Identify which cell holds the provided text, then report its (x, y) central coordinate. 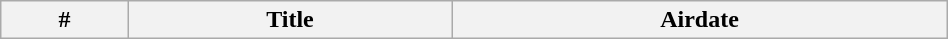
Airdate (700, 20)
Title (290, 20)
# (64, 20)
